Find where the given text appears and provide that cell's center as (x, y) coordinate. 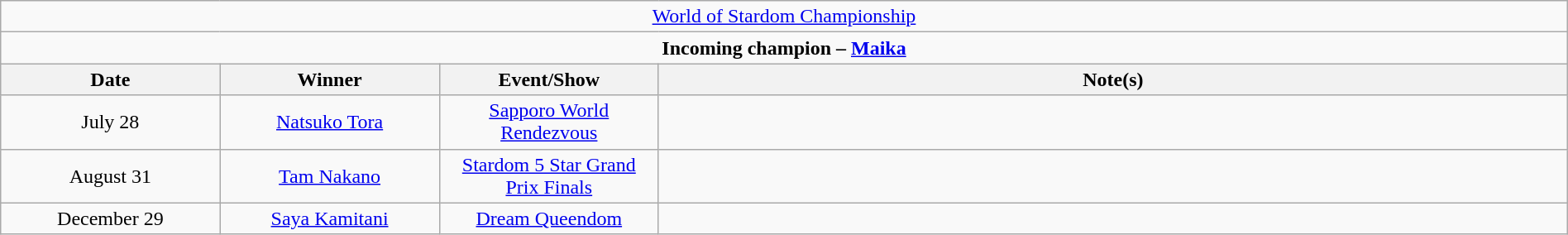
Sapporo World Rendezvous (549, 122)
Winner (329, 79)
Stardom 5 Star Grand Prix Finals (549, 175)
Event/Show (549, 79)
Incoming champion – Maika (784, 48)
Note(s) (1113, 79)
August 31 (111, 175)
Saya Kamitani (329, 218)
Date (111, 79)
July 28 (111, 122)
Natsuko Tora (329, 122)
Dream Queendom (549, 218)
Tam Nakano (329, 175)
World of Stardom Championship (784, 17)
December 29 (111, 218)
